Identify which cell holds the provided text, then report its [X, Y] central coordinate. 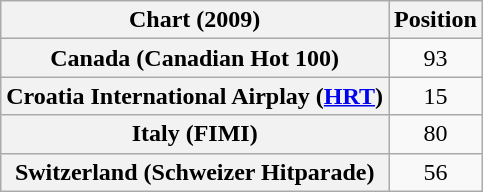
80 [436, 134]
56 [436, 172]
Position [436, 20]
Canada (Canadian Hot 100) [195, 58]
Croatia International Airplay (HRT) [195, 96]
15 [436, 96]
93 [436, 58]
Chart (2009) [195, 20]
Italy (FIMI) [195, 134]
Switzerland (Schweizer Hitparade) [195, 172]
